Provide the (X, Y) coordinate of the cell's center where the given text is located.  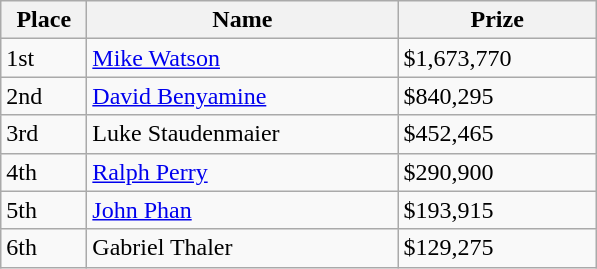
David Benyamine (242, 96)
$452,465 (498, 134)
Luke Staudenmaier (242, 134)
Mike Watson (242, 58)
Place (44, 20)
Name (242, 20)
Gabriel Thaler (242, 248)
John Phan (242, 210)
6th (44, 248)
Prize (498, 20)
$1,673,770 (498, 58)
$193,915 (498, 210)
1st (44, 58)
5th (44, 210)
$840,295 (498, 96)
4th (44, 172)
2nd (44, 96)
$129,275 (498, 248)
$290,900 (498, 172)
3rd (44, 134)
Ralph Perry (242, 172)
